Find where the given text appears and provide that cell's center as (x, y) coordinate. 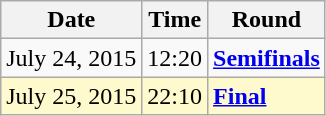
Semifinals (267, 58)
Time (175, 20)
Date (72, 20)
22:10 (175, 96)
July 25, 2015 (72, 96)
Final (267, 96)
July 24, 2015 (72, 58)
Round (267, 20)
12:20 (175, 58)
